Determine the [x, y] coordinate at the center of the cell enclosing the given text.  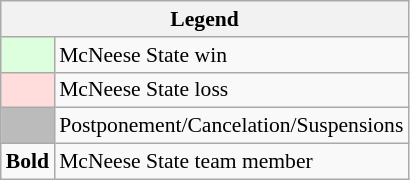
Legend [205, 19]
McNeese State team member [231, 162]
Postponement/Cancelation/Suspensions [231, 126]
McNeese State win [231, 55]
Bold [28, 162]
McNeese State loss [231, 90]
